Detect which cell encompasses the target text, then output its [X, Y] center coordinate. 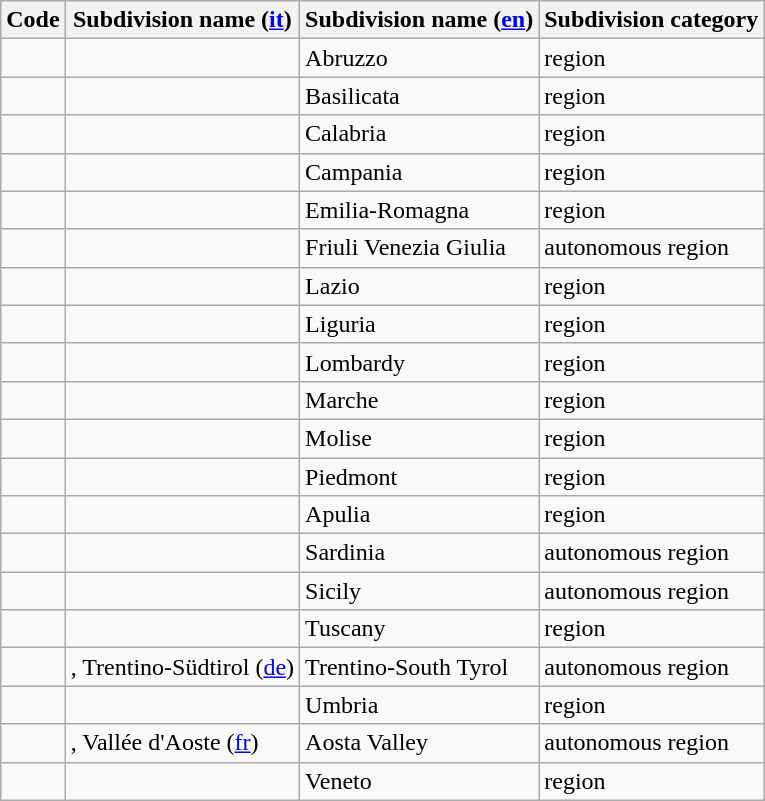
Sardinia [420, 553]
Lombardy [420, 362]
Basilicata [420, 96]
, Vallée d'Aoste (fr) [182, 743]
Liguria [420, 324]
Veneto [420, 781]
, Trentino-Südtirol (de) [182, 667]
Piedmont [420, 477]
Friuli Venezia Giulia [420, 248]
Calabria [420, 134]
Emilia-Romagna [420, 210]
Marche [420, 400]
Code [33, 20]
Abruzzo [420, 58]
Molise [420, 438]
Lazio [420, 286]
Subdivision name (en) [420, 20]
Umbria [420, 705]
Subdivision category [652, 20]
Subdivision name (it) [182, 20]
Apulia [420, 515]
Sicily [420, 591]
Trentino-South Tyrol [420, 667]
Aosta Valley [420, 743]
Campania [420, 172]
Tuscany [420, 629]
